Determine the (x, y) coordinate at the center of the cell enclosing the given text.  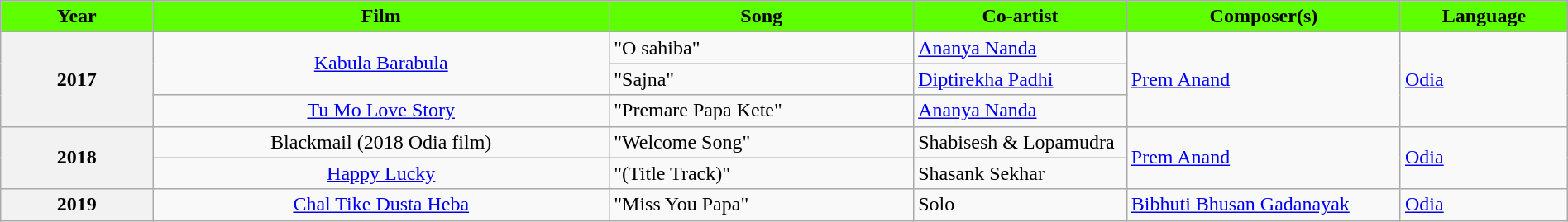
2018 (77, 158)
2017 (77, 79)
2019 (77, 205)
Year (77, 17)
"Premare Papa Kete" (762, 111)
Language (1484, 17)
Composer(s) (1264, 17)
Blackmail (2018 Odia film) (381, 142)
"O sahiba" (762, 48)
Film (381, 17)
Kabula Barabula (381, 64)
"Sajna" (762, 79)
Bibhuti Bhusan Gadanayak (1264, 205)
Shabisesh & Lopamudra (1021, 142)
Diptirekha Padhi (1021, 79)
"Miss You Papa" (762, 205)
Shasank Sekhar (1021, 173)
Co-artist (1021, 17)
"Welcome Song" (762, 142)
Chal Tike Dusta Heba (381, 205)
Solo (1021, 205)
Song (762, 17)
Happy Lucky (381, 173)
Tu Mo Love Story (381, 111)
"(Title Track)" (762, 173)
